Determine the (X, Y) coordinate at the center of the cell enclosing the given text.  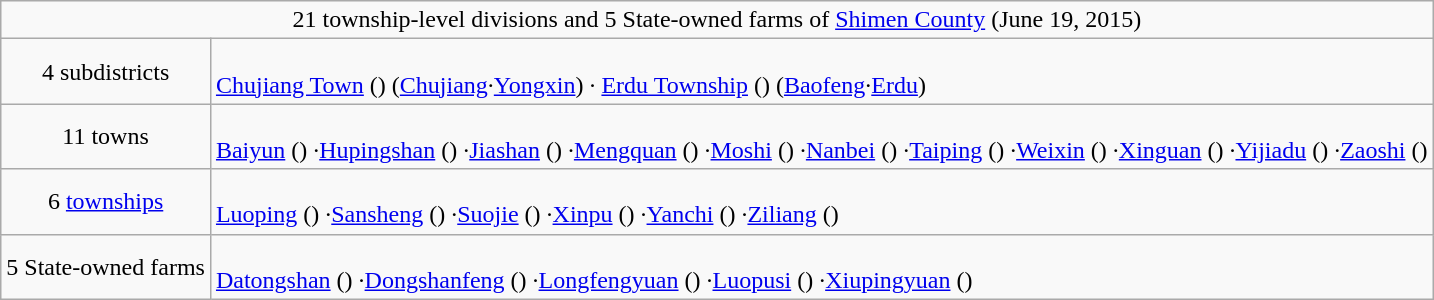
Chujiang Town () (Chujiang·Yongxin) · Erdu Township () (Baofeng·Erdu) (822, 72)
Luoping () ·Sansheng () ·Suojie () ·Xinpu () ·Yanchi () ·Ziliang () (822, 202)
4 subdistricts (106, 72)
21 township-level divisions and 5 State-owned farms of Shimen County (June 19, 2015) (717, 20)
Baiyun () ·Hupingshan () ·Jiashan () ·Mengquan () ·Moshi () ·Nanbei () ·Taiping () ·Weixin () ·Xinguan () ·Yijiadu () ·Zaoshi () (822, 136)
5 State-owned farms (106, 266)
11 towns (106, 136)
6 townships (106, 202)
Datongshan () ·Dongshanfeng () ·Longfengyuan () ·Luopusi () ·Xiupingyuan () (822, 266)
